Locate the cell with the specified text and output its [x, y] center coordinate. 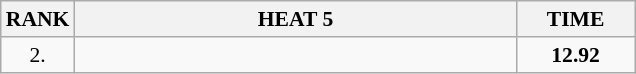
HEAT 5 [295, 19]
RANK [38, 19]
2. [38, 55]
TIME [576, 19]
12.92 [576, 55]
